Scan for the cell matching the given text and deliver its (x, y) coordinate at center. 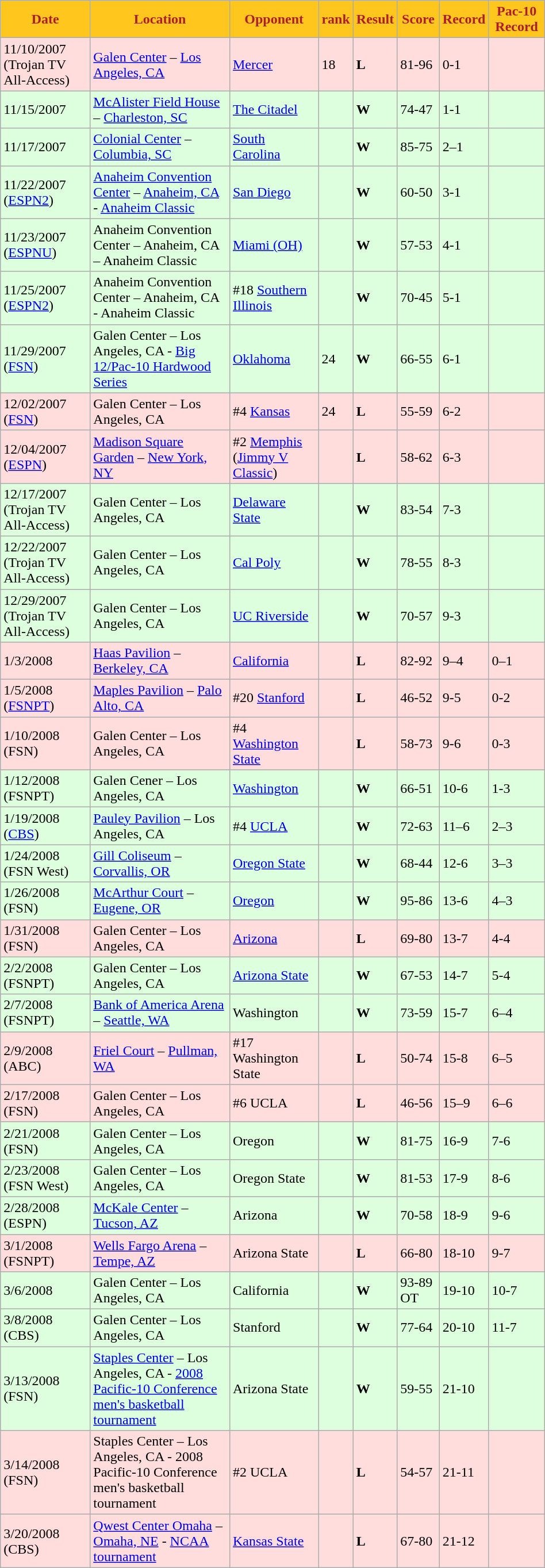
1/3/2008 (45, 661)
11–6 (464, 826)
#2 UCLA (274, 1473)
70-45 (419, 298)
16-9 (464, 1141)
Maples Pavilion – Palo Alto, CA (160, 698)
11/22/2007 (ESPN2) (45, 192)
UC Riverside (274, 615)
#20 Stanford (274, 698)
13-6 (464, 900)
11/15/2007 (45, 109)
5-1 (464, 298)
2–3 (516, 826)
12/02/2007 (FSN) (45, 412)
Opponent (274, 20)
2/7/2008 (FSNPT) (45, 1013)
McKale Center – Tucson, AZ (160, 1216)
11/25/2007 (ESPN2) (45, 298)
11-7 (516, 1328)
2/21/2008 (FSN) (45, 1141)
2/2/2008 (FSNPT) (45, 975)
11/29/2007 (FSN) (45, 359)
55-59 (419, 412)
Score (419, 20)
10-6 (464, 789)
66-80 (419, 1252)
1/12/2008 (FSNPT) (45, 789)
46-52 (419, 698)
7-6 (516, 1141)
77-64 (419, 1328)
6-3 (464, 457)
85-75 (419, 147)
Kansas State (274, 1541)
81-96 (419, 64)
Mercer (274, 64)
2/9/2008 (ABC) (45, 1058)
2/23/2008 (FSN West) (45, 1178)
5-4 (516, 975)
1/19/2008 (CBS) (45, 826)
2–1 (464, 147)
Result (375, 20)
73-59 (419, 1013)
69-80 (419, 938)
72-63 (419, 826)
0-3 (516, 743)
74-47 (419, 109)
59-55 (419, 1389)
0–1 (516, 661)
15-7 (464, 1013)
68-44 (419, 864)
54-57 (419, 1473)
2/28/2008 (ESPN) (45, 1216)
0-1 (464, 64)
18-10 (464, 1252)
Bank of America Arena – Seattle, WA (160, 1013)
21-10 (464, 1389)
11/23/2007 (ESPNU) (45, 245)
6–6 (516, 1103)
70-58 (419, 1216)
Colonial Center – Columbia, SC (160, 147)
81-53 (419, 1178)
1/26/2008 (FSN) (45, 900)
#2 Memphis (Jimmy V Classic) (274, 457)
1/10/2008 (FSN) (45, 743)
11/10/2007 (Trojan TV All-Access) (45, 64)
8-6 (516, 1178)
11/17/2007 (45, 147)
66-51 (419, 789)
McAlister Field House – Charleston, SC (160, 109)
Qwest Center Omaha – Omaha, NE - NCAA tournament (160, 1541)
21-12 (464, 1541)
15-8 (464, 1058)
Stanford (274, 1328)
9–4 (464, 661)
#18 Southern Illinois (274, 298)
3/14/2008 (FSN) (45, 1473)
4-1 (464, 245)
rank (336, 20)
19-10 (464, 1290)
4-4 (516, 938)
Haas Pavilion – Berkeley, CA (160, 661)
Madison Square Garden – New York, NY (160, 457)
#6 UCLA (274, 1103)
Oklahoma (274, 359)
14-7 (464, 975)
15–9 (464, 1103)
3/6/2008 (45, 1290)
18-9 (464, 1216)
Record (464, 20)
93-89 OT (419, 1290)
13-7 (464, 938)
60-50 (419, 192)
#4 UCLA (274, 826)
12/29/2007 (Trojan TV All-Access) (45, 615)
9-3 (464, 615)
3-1 (464, 192)
3/20/2008 (CBS) (45, 1541)
#17 Washington State (274, 1058)
3/8/2008 (CBS) (45, 1328)
82-92 (419, 661)
17-9 (464, 1178)
83-54 (419, 509)
3/1/2008 (FSNPT) (45, 1252)
#4 Kansas (274, 412)
Date (45, 20)
Delaware State (274, 509)
67-53 (419, 975)
9-5 (464, 698)
6-2 (464, 412)
Wells Fargo Arena – Tempe, AZ (160, 1252)
21-11 (464, 1473)
57-53 (419, 245)
12/22/2007 (Trojan TV All-Access) (45, 562)
1/5/2008 (FSNPT) (45, 698)
20-10 (464, 1328)
1-3 (516, 789)
Galen Center – Los Angeles, CA - Big 12/Pac-10 Hardwood Series (160, 359)
12-6 (464, 864)
Miami (OH) (274, 245)
3/13/2008 (FSN) (45, 1389)
95-86 (419, 900)
6–5 (516, 1058)
67-80 (419, 1541)
Anaheim Convention Center – Anaheim, CA – Anaheim Classic (160, 245)
4–3 (516, 900)
Galen Cener – Los Angeles, CA (160, 789)
3–3 (516, 864)
Gill Coliseum – Corvallis, OR (160, 864)
Location (160, 20)
81-75 (419, 1141)
The Citadel (274, 109)
58-62 (419, 457)
7-3 (464, 509)
McArthur Court – Eugene, OR (160, 900)
Cal Poly (274, 562)
Pac-10 Record (516, 20)
8-3 (464, 562)
70-57 (419, 615)
0-2 (516, 698)
50-74 (419, 1058)
12/17/2007 (Trojan TV All-Access) (45, 509)
46-56 (419, 1103)
6–4 (516, 1013)
#4 Washington State (274, 743)
58-73 (419, 743)
66-55 (419, 359)
12/04/2007 (ESPN) (45, 457)
Pauley Pavilion – Los Angeles, CA (160, 826)
18 (336, 64)
10-7 (516, 1290)
1/31/2008 (FSN) (45, 938)
9-7 (516, 1252)
2/17/2008 (FSN) (45, 1103)
6-1 (464, 359)
1-1 (464, 109)
78-55 (419, 562)
Friel Court – Pullman, WA (160, 1058)
South Carolina (274, 147)
San Diego (274, 192)
1/24/2008 (FSN West) (45, 864)
